Detect which cell encompasses the target text, then output its [X, Y] center coordinate. 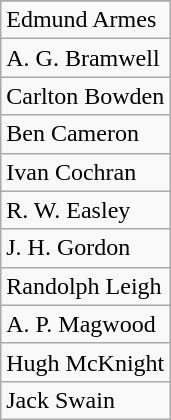
A. G. Bramwell [86, 58]
Ivan Cochran [86, 172]
A. P. Magwood [86, 324]
Jack Swain [86, 400]
J. H. Gordon [86, 248]
Ben Cameron [86, 134]
R. W. Easley [86, 210]
Hugh McKnight [86, 362]
Edmund Armes [86, 20]
Carlton Bowden [86, 96]
Randolph Leigh [86, 286]
